Detect which cell encompasses the target text, then output its [X, Y] center coordinate. 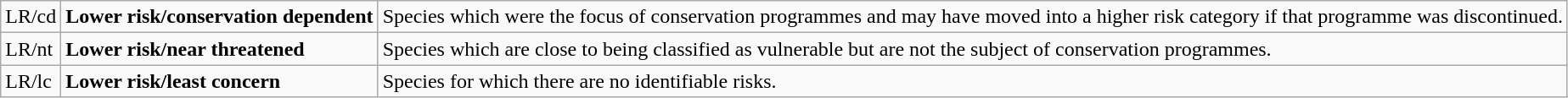
LR/cd [31, 17]
Species for which there are no identifiable risks. [973, 81]
Species which are close to being classified as vulnerable but are not the subject of conservation programmes. [973, 49]
Lower risk/least concern [219, 81]
Lower risk/conservation dependent [219, 17]
Species which were the focus of conservation programmes and may have moved into a higher risk category if that programme was discontinued. [973, 17]
LR/lc [31, 81]
LR/nt [31, 49]
Lower risk/near threatened [219, 49]
